For the text-containing cell, return its midpoint in (x, y) coordinate format. 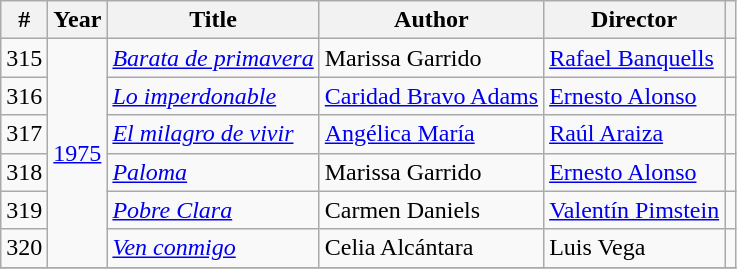
# (24, 20)
317 (24, 134)
Angélica María (431, 134)
Year (78, 20)
320 (24, 248)
Director (634, 20)
Lo imperdonable (213, 96)
Rafael Banquells (634, 58)
Author (431, 20)
Pobre Clara (213, 210)
Luis Vega (634, 248)
Caridad Bravo Adams (431, 96)
1975 (78, 153)
Paloma (213, 172)
Raúl Araiza (634, 134)
Ven conmigo (213, 248)
Title (213, 20)
Barata de primavera (213, 58)
315 (24, 58)
Valentín Pimstein (634, 210)
El milagro de vivir (213, 134)
318 (24, 172)
319 (24, 210)
Celia Alcántara (431, 248)
316 (24, 96)
Carmen Daniels (431, 210)
